Extract the (x, y) coordinate from the center of the cell holding the provided text.  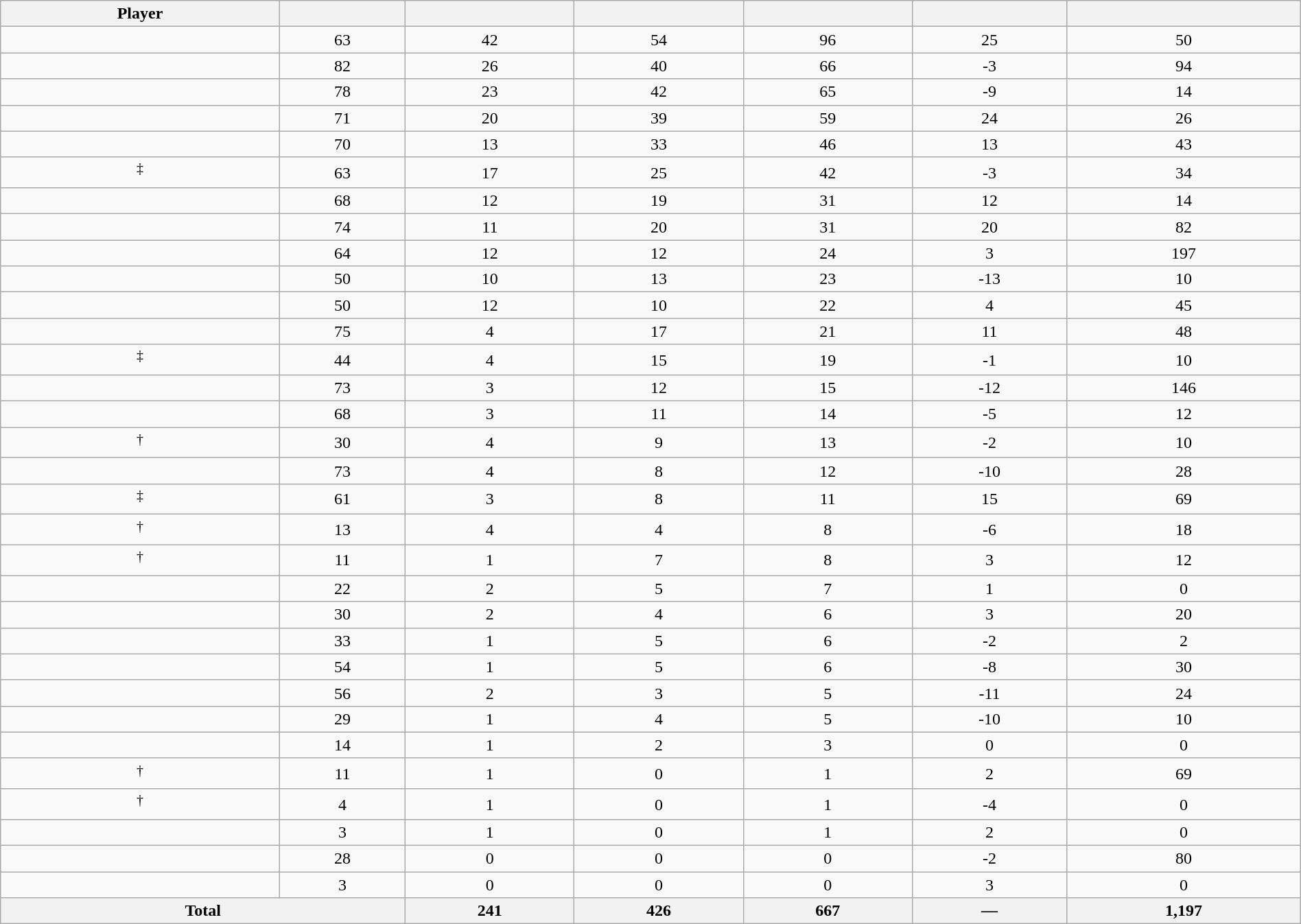
96 (828, 40)
426 (659, 911)
34 (1184, 173)
74 (342, 227)
-6 (989, 530)
94 (1184, 66)
Total (203, 911)
46 (828, 144)
9 (659, 443)
21 (828, 331)
80 (1184, 859)
197 (1184, 253)
146 (1184, 388)
-8 (989, 667)
-4 (989, 804)
-12 (989, 388)
70 (342, 144)
39 (659, 118)
48 (1184, 331)
65 (828, 92)
Player (140, 14)
-9 (989, 92)
45 (1184, 305)
56 (342, 693)
667 (828, 911)
-11 (989, 693)
66 (828, 66)
-5 (989, 414)
-13 (989, 279)
75 (342, 331)
-1 (989, 359)
44 (342, 359)
59 (828, 118)
1,197 (1184, 911)
78 (342, 92)
43 (1184, 144)
241 (490, 911)
71 (342, 118)
18 (1184, 530)
64 (342, 253)
— (989, 911)
40 (659, 66)
29 (342, 719)
61 (342, 499)
